For the text-containing cell, return its midpoint in (X, Y) coordinate format. 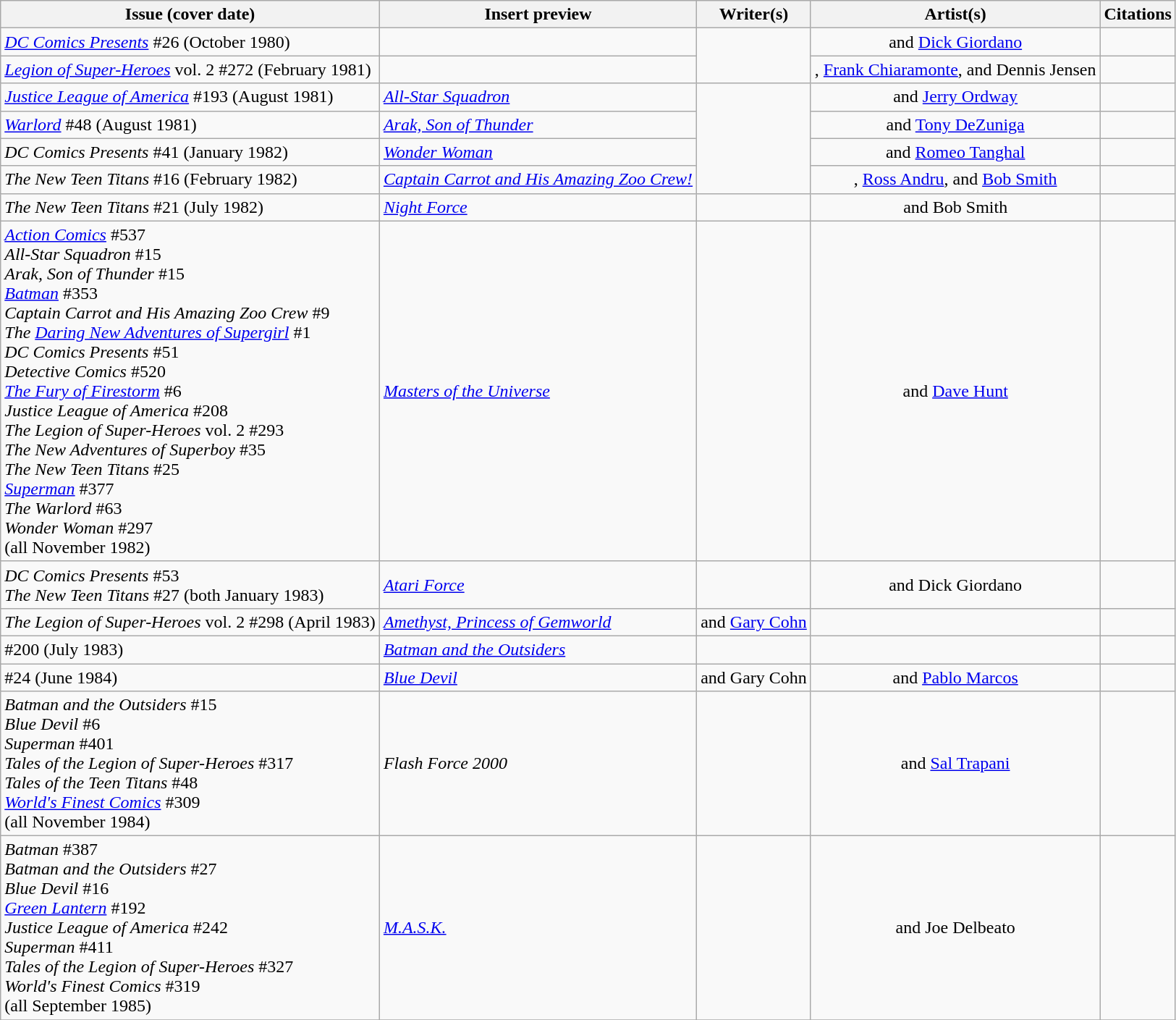
Artist(s) (955, 14)
DC Comics Presents #53 The New Teen Titans #27 (both January 1983) (190, 585)
, Frank Chiaramonte, and Dennis Jensen (955, 69)
Amethyst, Princess of Gemworld (538, 622)
and Joe Delbeato (955, 928)
and Tony DeZuniga (955, 125)
Arak, Son of Thunder (538, 125)
Wonder Woman (538, 152)
and Romeo Tanghal (955, 152)
Justice League of America #193 (August 1981) (190, 97)
Atari Force (538, 585)
Flash Force 2000 (538, 764)
M.A.S.K. (538, 928)
Legion of Super-Heroes vol. 2 #272 (February 1981) (190, 69)
Captain Carrot and His Amazing Zoo Crew! (538, 180)
Batman and the Outsiders (538, 649)
Night Force (538, 207)
Issue (cover date) (190, 14)
Masters of the Universe (538, 391)
DC Comics Presents #26 (October 1980) (190, 42)
and Pablo Marcos (955, 677)
#24 (June 1984) (190, 677)
Warlord #48 (August 1981) (190, 125)
and Jerry Ordway (955, 97)
and Sal Trapani (955, 764)
DC Comics Presents #41 (January 1982) (190, 152)
The New Teen Titans #21 (July 1982) (190, 207)
Blue Devil (538, 677)
Insert preview (538, 14)
The New Teen Titans #16 (February 1982) (190, 180)
#200 (July 1983) (190, 649)
All-Star Squadron (538, 97)
and Dave Hunt (955, 391)
, Ross Andru, and Bob Smith (955, 180)
and Bob Smith (955, 207)
The Legion of Super-Heroes vol. 2 #298 (April 1983) (190, 622)
Citations (1138, 14)
Writer(s) (754, 14)
